Scan for the cell matching the given text and deliver its (x, y) coordinate at center. 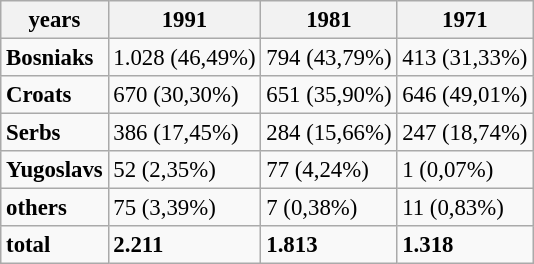
Croats (54, 95)
52 (2,35%) (184, 170)
1971 (465, 20)
247 (18,74%) (465, 133)
1991 (184, 20)
1.028 (46,49%) (184, 58)
2.211 (184, 245)
75 (3,39%) (184, 208)
years (54, 20)
others (54, 208)
Bosniaks (54, 58)
1 (0,07%) (465, 170)
7 (0,38%) (329, 208)
670 (30,30%) (184, 95)
284 (15,66%) (329, 133)
794 (43,79%) (329, 58)
413 (31,33%) (465, 58)
1981 (329, 20)
total (54, 245)
651 (35,90%) (329, 95)
Serbs (54, 133)
Yugoslavs (54, 170)
1.813 (329, 245)
11 (0,83%) (465, 208)
646 (49,01%) (465, 95)
386 (17,45%) (184, 133)
77 (4,24%) (329, 170)
1.318 (465, 245)
